Identify which cell holds the provided text, then report its [X, Y] central coordinate. 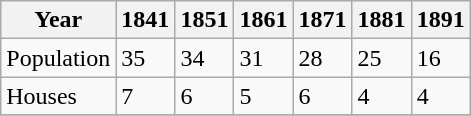
1871 [322, 20]
25 [382, 58]
7 [146, 96]
Year [58, 20]
5 [264, 96]
35 [146, 58]
16 [440, 58]
1881 [382, 20]
34 [204, 58]
1861 [264, 20]
28 [322, 58]
1891 [440, 20]
Population [58, 58]
Houses [58, 96]
1851 [204, 20]
31 [264, 58]
1841 [146, 20]
